Return the (X, Y) coordinate for the center point of the cell that contains the specified text.  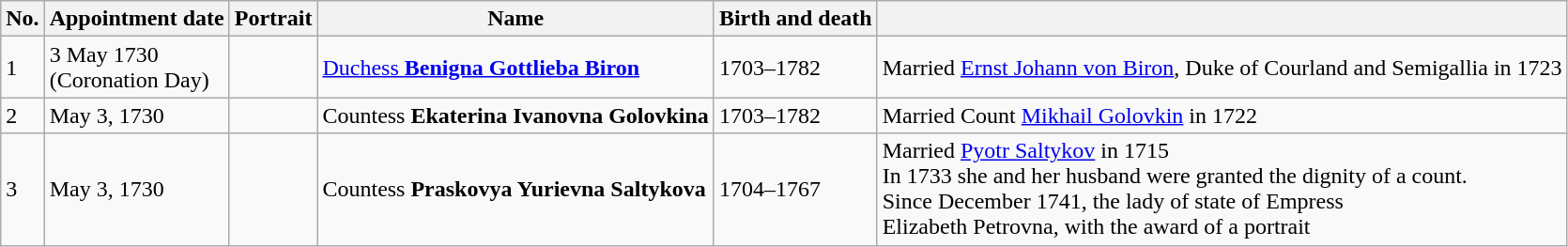
Birth and death (795, 19)
Duchess Benigna Gottlieba Biron (515, 68)
Countess Ekaterina Ivanovna Golovkina (515, 116)
2 (23, 116)
No. (23, 19)
Countess Praskovya Yurievna Saltykova (515, 190)
1 (23, 68)
Name (515, 19)
Appointment date (137, 19)
3 (23, 190)
1704–1767 (795, 190)
Portrait (273, 19)
Married Count Mikhail Golovkin in 1722 (1222, 116)
Married Ernst Johann von Biron, Duke of Courland and Semigallia in 1723 (1222, 68)
3 May 1730(Coronation Day) (137, 68)
